Return (X, Y) of the center of cell containing provided text 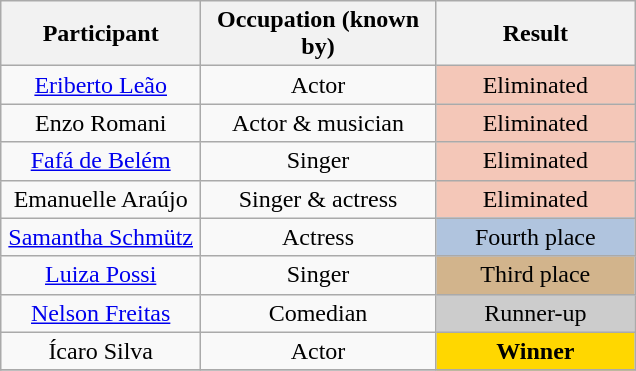
Comedian (318, 313)
Luiza Possi (100, 275)
Third place (536, 275)
Eriberto Leão (100, 85)
Result (536, 34)
Winner (536, 351)
Samantha Schmütz (100, 237)
Nelson Freitas (100, 313)
Participant (100, 34)
Singer & actress (318, 199)
Fourth place (536, 237)
Fafá de Belém (100, 161)
Ícaro Silva (100, 351)
Enzo Romani (100, 123)
Runner-up (536, 313)
Emanuelle Araújo (100, 199)
Actress (318, 237)
Occupation (known by) (318, 34)
Actor & musician (318, 123)
